Locate the cell with the specified text and output its [x, y] center coordinate. 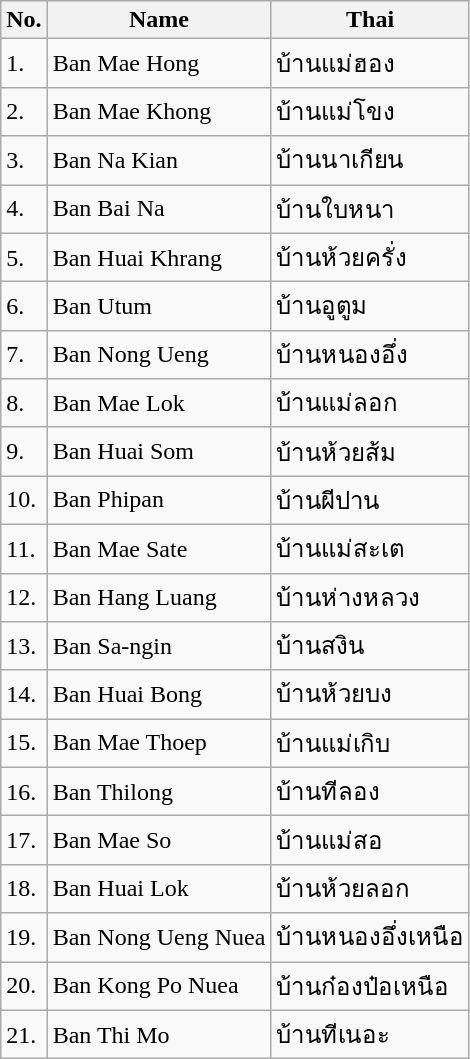
Ban Mae Lok [159, 404]
บ้านห้วยครั่ง [370, 258]
บ้านแม่เกิบ [370, 744]
19. [24, 938]
Ban Bai Na [159, 208]
Ban Huai Bong [159, 694]
บ้านทีลอง [370, 792]
8. [24, 404]
14. [24, 694]
3. [24, 160]
1. [24, 64]
บ้านหนองอึ่งเหนือ [370, 938]
Ban Huai Lok [159, 888]
Ban Kong Po Nuea [159, 986]
Ban Thilong [159, 792]
บ้านก๋องป๋อเหนือ [370, 986]
บ้านห่างหลวง [370, 598]
Ban Huai Som [159, 452]
No. [24, 20]
2. [24, 112]
6. [24, 306]
บ้านนาเกียน [370, 160]
5. [24, 258]
Ban Hang Luang [159, 598]
บ้านแม่ลอก [370, 404]
บ้านหนองอึ่ง [370, 354]
Ban Utum [159, 306]
บ้านแม่สอ [370, 840]
Ban Na Kian [159, 160]
7. [24, 354]
9. [24, 452]
บ้านแม่ฮอง [370, 64]
11. [24, 548]
12. [24, 598]
บ้านแม่สะเต [370, 548]
บ้านผีปาน [370, 500]
15. [24, 744]
4. [24, 208]
บ้านแม่โขง [370, 112]
บ้านอูตูม [370, 306]
Ban Nong Ueng [159, 354]
บ้านห้วยลอก [370, 888]
บ้านใบหนา [370, 208]
Ban Mae Sate [159, 548]
Ban Mae Thoep [159, 744]
Ban Huai Khrang [159, 258]
Ban Mae So [159, 840]
16. [24, 792]
10. [24, 500]
20. [24, 986]
18. [24, 888]
Ban Mae Khong [159, 112]
21. [24, 1034]
13. [24, 646]
บ้านสงิน [370, 646]
17. [24, 840]
บ้านทีเนอะ [370, 1034]
Ban Sa-ngin [159, 646]
Ban Nong Ueng Nuea [159, 938]
บ้านห้วยส้ม [370, 452]
Ban Phipan [159, 500]
บ้านห้วยบง [370, 694]
Name [159, 20]
Thai [370, 20]
Ban Thi Mo [159, 1034]
Ban Mae Hong [159, 64]
